Capture the cell that displays the provided text and extract its (X, Y) central coordinate. 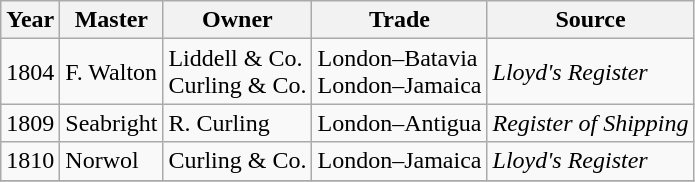
Liddell & Co.Curling & Co. (238, 72)
Curling & Co. (238, 161)
Register of Shipping (590, 123)
Owner (238, 20)
1809 (30, 123)
Norwol (112, 161)
R. Curling (238, 123)
London–Antigua (400, 123)
F. Walton (112, 72)
Master (112, 20)
Source (590, 20)
London–BataviaLondon–Jamaica (400, 72)
Seabright (112, 123)
London–Jamaica (400, 161)
1804 (30, 72)
Trade (400, 20)
1810 (30, 161)
Year (30, 20)
